Pinpoint the cell where the given text exists, returning its [x, y] midpoint coordinate. 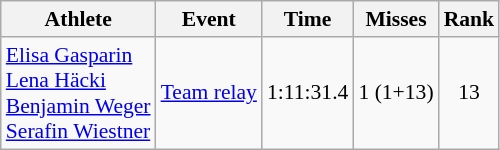
Event [209, 19]
1:11:31.4 [308, 93]
Elisa GasparinLena HäckiBenjamin WegerSerafin Wiestner [78, 93]
13 [470, 93]
Athlete [78, 19]
Misses [396, 19]
Rank [470, 19]
1 (1+13) [396, 93]
Time [308, 19]
Team relay [209, 93]
